Return the (x, y) coordinate for the center point of the cell that contains the specified text.  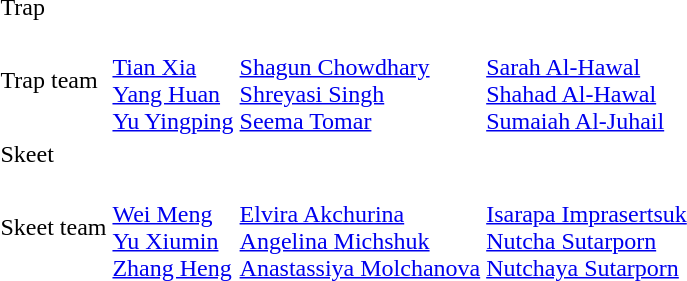
Shagun ChowdharyShreyasi SinghSeema Tomar (360, 80)
Tian XiaYang HuanYu Yingping (173, 80)
